Output the (x, y) coordinate of the center of the cell containing the given text.  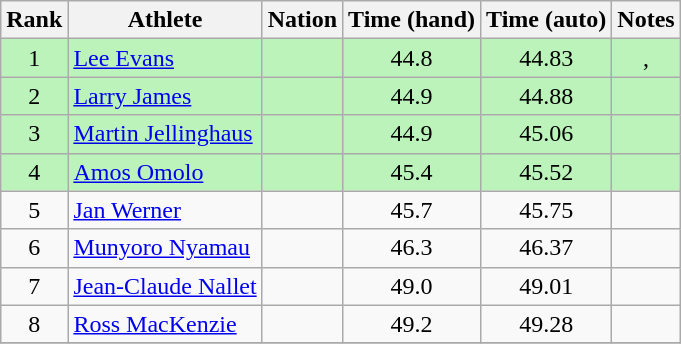
49.01 (546, 286)
8 (34, 324)
Martin Jellinghaus (165, 134)
45.4 (412, 172)
Notes (646, 20)
Jan Werner (165, 210)
44.88 (546, 96)
45.7 (412, 210)
Athlete (165, 20)
44.83 (546, 58)
45.52 (546, 172)
Rank (34, 20)
Ross MacKenzie (165, 324)
49.2 (412, 324)
46.3 (412, 248)
4 (34, 172)
6 (34, 248)
5 (34, 210)
46.37 (546, 248)
Munyoro Nyamau (165, 248)
Nation (302, 20)
Time (hand) (412, 20)
Lee Evans (165, 58)
49.0 (412, 286)
44.8 (412, 58)
Time (auto) (546, 20)
45.06 (546, 134)
2 (34, 96)
Jean-Claude Nallet (165, 286)
3 (34, 134)
Amos Omolo (165, 172)
49.28 (546, 324)
45.75 (546, 210)
Larry James (165, 96)
7 (34, 286)
1 (34, 58)
, (646, 58)
